Return the [X, Y] coordinate for the center point of the cell that contains the specified text.  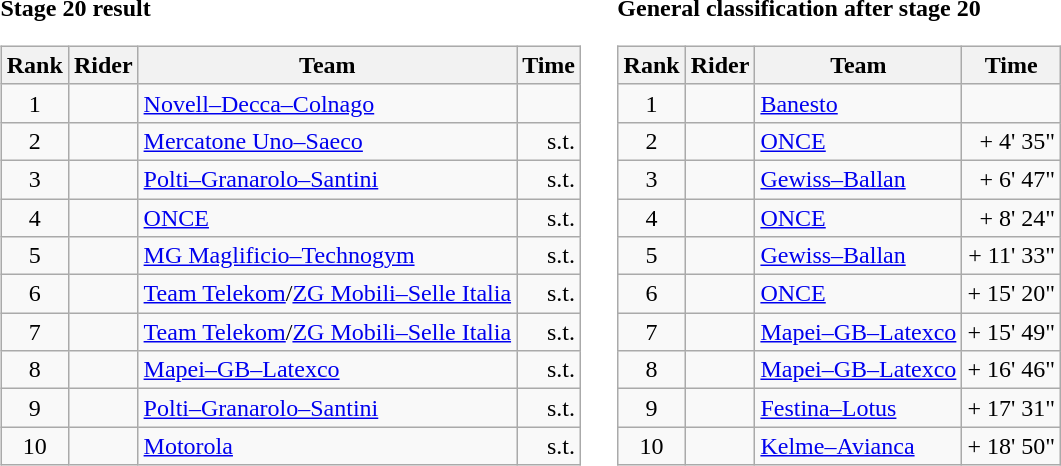
Mercatone Uno–Saeco [328, 141]
+ 6' 47" [1012, 179]
+ 11' 33" [1012, 256]
+ 15' 49" [1012, 332]
Banesto [858, 103]
Motorola [328, 446]
+ 15' 20" [1012, 294]
+ 18' 50" [1012, 446]
Kelme–Avianca [858, 446]
Novell–Decca–Colnago [328, 103]
MG Maglificio–Technogym [328, 256]
+ 17' 31" [1012, 408]
+ 16' 46" [1012, 370]
+ 8' 24" [1012, 217]
Festina–Lotus [858, 408]
+ 4' 35" [1012, 141]
